Search for the cell housing the specified text and yield its (X, Y) center coordinate. 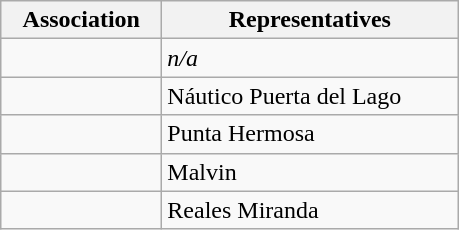
Representatives (310, 20)
Punta Hermosa (310, 134)
Association (82, 20)
Malvin (310, 172)
n/a (310, 58)
Náutico Puerta del Lago (310, 96)
Reales Miranda (310, 210)
